Capture the cell that displays the provided text and extract its (x, y) central coordinate. 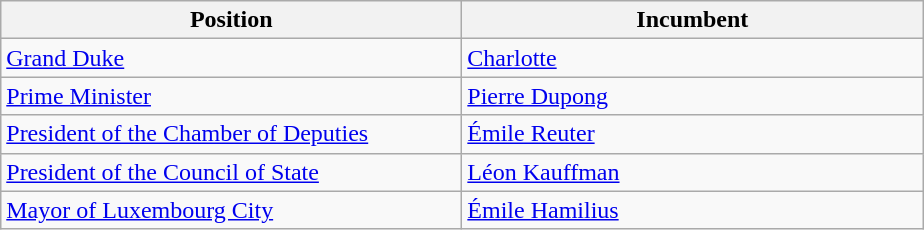
Émile Hamilius (692, 210)
Pierre Dupong (692, 96)
Incumbent (692, 20)
Émile Reuter (692, 134)
President of the Chamber of Deputies (232, 134)
Mayor of Luxembourg City (232, 210)
Grand Duke (232, 58)
Position (232, 20)
Prime Minister (232, 96)
President of the Council of State (232, 172)
Charlotte (692, 58)
Léon Kauffman (692, 172)
